Detect which cell encompasses the target text, then output its [X, Y] center coordinate. 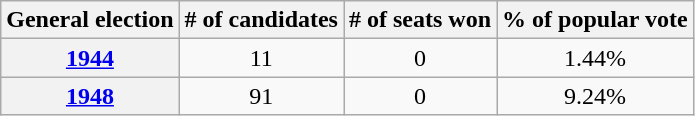
1.44% [596, 58]
1948 [90, 96]
91 [261, 96]
# of seats won [420, 20]
# of candidates [261, 20]
1944 [90, 58]
General election [90, 20]
% of popular vote [596, 20]
11 [261, 58]
9.24% [596, 96]
